From the cell containing the given text, extract its center point as [x, y] coordinate. 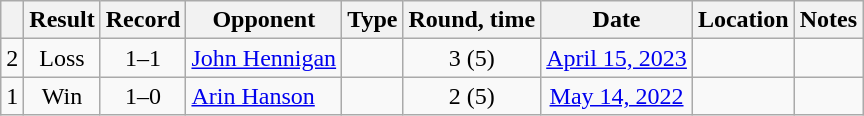
Arin Hanson [264, 96]
1 [12, 96]
2 (5) [472, 96]
Opponent [264, 20]
Win [62, 96]
Loss [62, 58]
Record [143, 20]
Result [62, 20]
Notes [828, 20]
1–0 [143, 96]
2 [12, 58]
1–1 [143, 58]
Date [617, 20]
May 14, 2022 [617, 96]
3 (5) [472, 58]
Round, time [472, 20]
John Hennigan [264, 58]
Location [743, 20]
April 15, 2023 [617, 58]
Type [372, 20]
